From the cell containing the given text, extract its center point as (X, Y) coordinate. 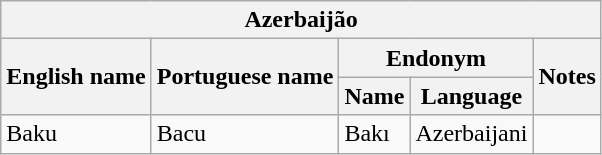
Azerbaijão (302, 20)
Name (374, 96)
Endonym (436, 58)
Baku (76, 134)
English name (76, 77)
Notes (567, 77)
Azerbaijani (472, 134)
Portuguese name (245, 77)
Bacu (245, 134)
Bakı (374, 134)
Language (472, 96)
